Output the [x, y] coordinate of the center of the cell containing the given text.  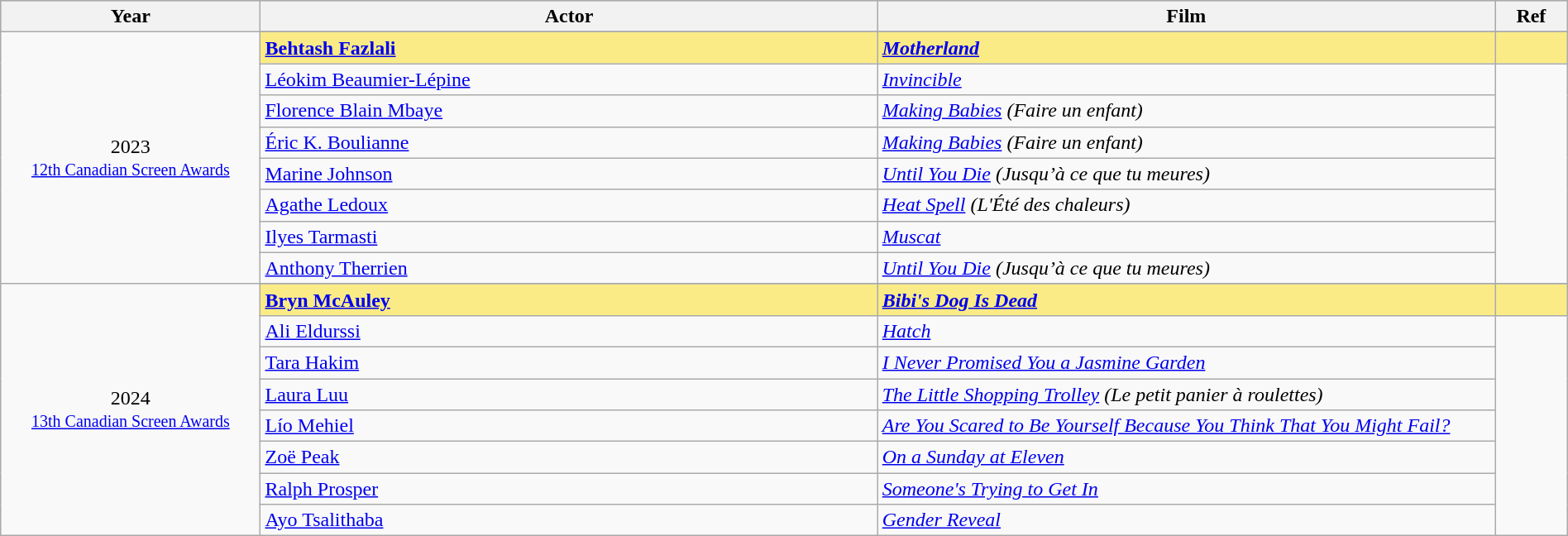
Ali Eldurssi [569, 331]
Tara Hakim [569, 362]
Ayo Tsalithaba [569, 520]
Laura Luu [569, 395]
Film [1186, 17]
Muscat [1186, 237]
Someone's Trying to Get In [1186, 489]
Actor [569, 17]
Anthony Therrien [569, 268]
Year [131, 17]
2023 12th Canadian Screen Awards [131, 158]
Marine Johnson [569, 174]
The Little Shopping Trolley (Le petit panier à roulettes) [1186, 395]
2024 13th Canadian Screen Awards [131, 409]
Hatch [1186, 331]
Éric K. Boulianne [569, 142]
Bryn McAuley [569, 299]
Lío Mehiel [569, 426]
Invincible [1186, 79]
I Never Promised You a Jasmine Garden [1186, 362]
Zoë Peak [569, 457]
Bibi's Dog Is Dead [1186, 299]
Motherland [1186, 48]
Agathe Ledoux [569, 205]
Ref [1532, 17]
Behtash Fazlali [569, 48]
Are You Scared to Be Yourself Because You Think That You Might Fail? [1186, 426]
Léokim Beaumier-Lépine [569, 79]
Ilyes Tarmasti [569, 237]
Florence Blain Mbaye [569, 111]
On a Sunday at Eleven [1186, 457]
Ralph Prosper [569, 489]
Gender Reveal [1186, 520]
Heat Spell (L'Été des chaleurs) [1186, 205]
